Determine the (X, Y) coordinate at the center of the cell enclosing the given text.  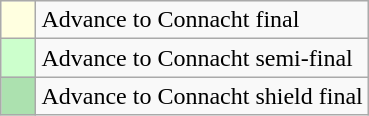
Advance to Connacht final (202, 20)
Advance to Connacht semi-final (202, 58)
Advance to Connacht shield final (202, 96)
